Return [X, Y] of the center of cell containing provided text 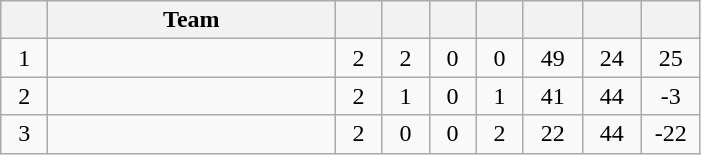
24 [612, 58]
25 [670, 58]
49 [552, 58]
Team [192, 20]
3 [24, 134]
22 [552, 134]
41 [552, 96]
-3 [670, 96]
-22 [670, 134]
